Return [x, y] of the center of cell containing provided text 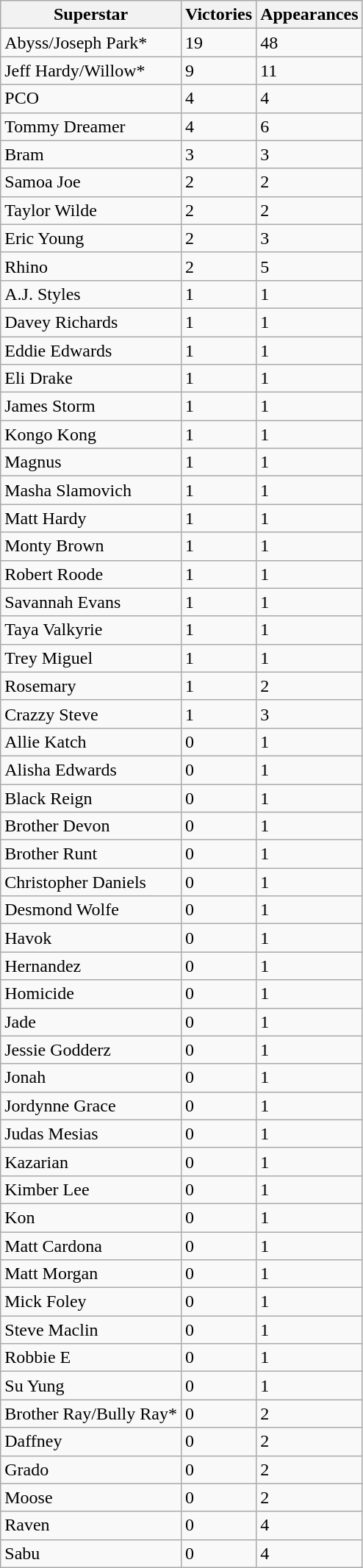
Robert Roode [91, 574]
Sabu [91, 1553]
Alisha Edwards [91, 770]
Bram [91, 154]
Moose [91, 1497]
Eli Drake [91, 379]
Jeff Hardy/Willow* [91, 71]
Robbie E [91, 1358]
Victories [218, 15]
Matt Cardona [91, 1246]
Brother Devon [91, 826]
Crazzy Steve [91, 714]
Homicide [91, 994]
Abyss/Joseph Park* [91, 43]
Matt Hardy [91, 518]
A.J. Styles [91, 294]
Davey Richards [91, 322]
Jordynne Grace [91, 1106]
Christopher Daniels [91, 882]
Kazarian [91, 1161]
Rosemary [91, 686]
Mick Foley [91, 1302]
Masha Slamovich [91, 490]
Brother Runt [91, 854]
Jessie Godderz [91, 1050]
Su Yung [91, 1386]
Jonah [91, 1078]
Jade [91, 1022]
Allie Katch [91, 742]
Taylor Wilde [91, 210]
Savannah Evans [91, 602]
Rhino [91, 266]
James Storm [91, 407]
6 [309, 126]
Kimber Lee [91, 1189]
PCO [91, 99]
Black Reign [91, 798]
Superstar [91, 15]
Kon [91, 1217]
Trey Miguel [91, 658]
Desmond Wolfe [91, 910]
Steve Maclin [91, 1330]
Samoa Joe [91, 182]
Raven [91, 1525]
Magnus [91, 462]
5 [309, 266]
Taya Valkyrie [91, 630]
Grado [91, 1469]
19 [218, 43]
Appearances [309, 15]
Matt Morgan [91, 1274]
Kongo Kong [91, 434]
Eric Young [91, 238]
Daffney [91, 1442]
Monty Brown [91, 546]
Eddie Edwards [91, 351]
11 [309, 71]
Brother Ray/Bully Ray* [91, 1414]
Judas Mesias [91, 1134]
Hernandez [91, 966]
9 [218, 71]
48 [309, 43]
Havok [91, 938]
Tommy Dreamer [91, 126]
